Detect which cell encompasses the target text, then output its [x, y] center coordinate. 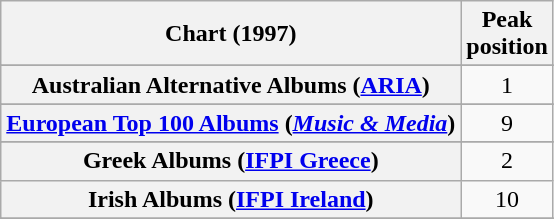
Australian Alternative Albums (ARIA) [231, 85]
Chart (1997) [231, 34]
1 [507, 85]
10 [507, 199]
Peakposition [507, 34]
Irish Albums (IFPI Ireland) [231, 199]
Greek Albums (IFPI Greece) [231, 161]
European Top 100 Albums (Music & Media) [231, 123]
2 [507, 161]
9 [507, 123]
